Detect which cell encompasses the target text, then output its (x, y) center coordinate. 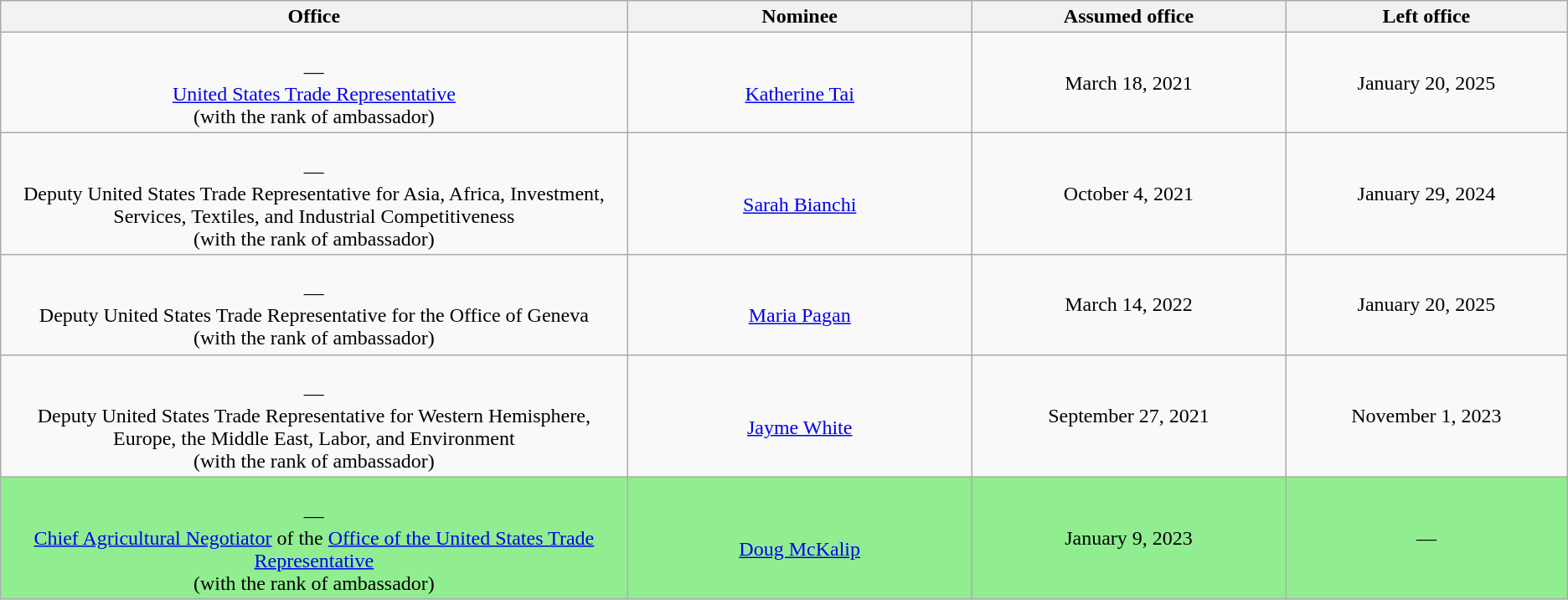
Nominee (799, 17)
—Chief Agricultural Negotiator of the Office of the United States Trade Representative(with the rank of ambassador) (314, 538)
March 14, 2022 (1128, 305)
Office (314, 17)
Left office (1427, 17)
Maria Pagan (799, 305)
January 29, 2024 (1427, 194)
Doug McKalip (799, 538)
November 1, 2023 (1427, 416)
— (1427, 538)
—United States Trade Representative(with the rank of ambassador) (314, 82)
Assumed office (1128, 17)
—Deputy United States Trade Representative for the Office of Geneva(with the rank of ambassador) (314, 305)
Jayme White (799, 416)
March 18, 2021 (1128, 82)
October 4, 2021 (1128, 194)
Katherine Tai (799, 82)
Sarah Bianchi (799, 194)
September 27, 2021 (1128, 416)
January 9, 2023 (1128, 538)
—Deputy United States Trade Representative for Western Hemisphere, Europe, the Middle East, Labor, and Environment(with the rank of ambassador) (314, 416)
